For the text-containing cell, return its midpoint in [X, Y] coordinate format. 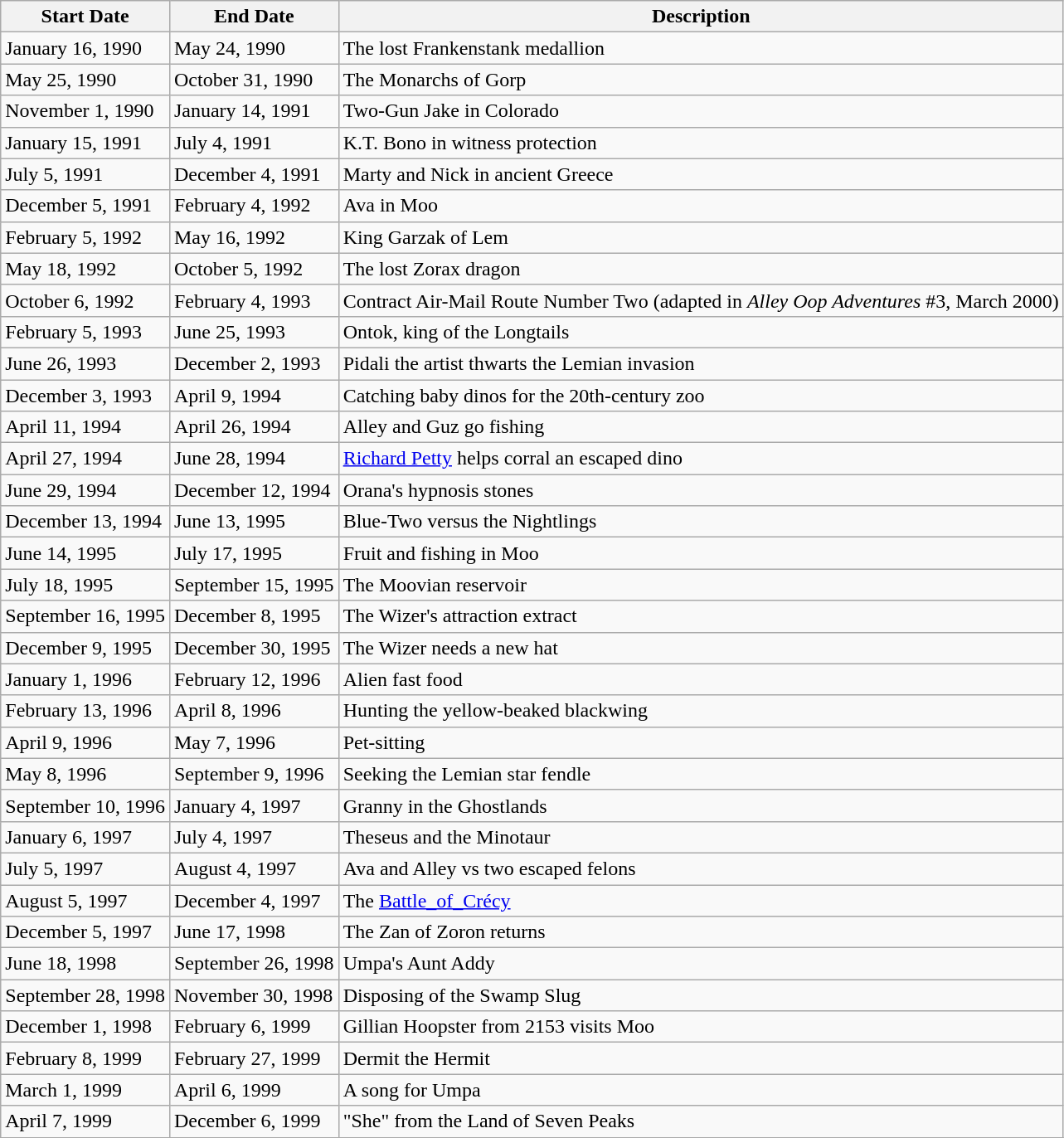
End Date [254, 17]
Ontok, king of the Longtails [701, 332]
July 4, 1991 [254, 143]
April 26, 1994 [254, 427]
February 5, 1993 [85, 332]
Hunting the yellow-beaked blackwing [701, 711]
November 1, 1990 [85, 111]
The Wizer needs a new hat [701, 648]
Pet-sitting [701, 742]
August 5, 1997 [85, 900]
December 1, 1998 [85, 1027]
Ava and Alley vs two escaped felons [701, 868]
The lost Frankenstank medallion [701, 48]
February 4, 1993 [254, 300]
March 1, 1999 [85, 1090]
June 29, 1994 [85, 490]
Pidali the artist thwarts the Lemian invasion [701, 363]
The Wizer's attraction extract [701, 616]
July 4, 1997 [254, 837]
June 17, 1998 [254, 932]
April 6, 1999 [254, 1090]
Marty and Nick in ancient Greece [701, 174]
January 6, 1997 [85, 837]
Start Date [85, 17]
Seeking the Lemian star fendle [701, 774]
Alley and Guz go fishing [701, 427]
The lost Zorax dragon [701, 269]
"She" from the Land of Seven Peaks [701, 1121]
April 8, 1996 [254, 711]
December 5, 1991 [85, 206]
Ava in Moo [701, 206]
A song for Umpa [701, 1090]
September 26, 1998 [254, 964]
October 6, 1992 [85, 300]
December 5, 1997 [85, 932]
June 18, 1998 [85, 964]
Theseus and the Minotaur [701, 837]
April 27, 1994 [85, 459]
Disposing of the Swamp Slug [701, 995]
April 7, 1999 [85, 1121]
February 6, 1999 [254, 1027]
Fruit and fishing in Moo [701, 553]
January 4, 1997 [254, 805]
January 1, 1996 [85, 679]
The Monarchs of Gorp [701, 80]
June 13, 1995 [254, 522]
Contract Air-Mail Route Number Two (adapted in Alley Oop Adventures #3, March 2000) [701, 300]
December 8, 1995 [254, 616]
July 18, 1995 [85, 585]
Umpa's Aunt Addy [701, 964]
January 14, 1991 [254, 111]
September 28, 1998 [85, 995]
May 24, 1990 [254, 48]
Dermit the Hermit [701, 1058]
Alien fast food [701, 679]
April 9, 1994 [254, 396]
January 16, 1990 [85, 48]
Description [701, 17]
December 30, 1995 [254, 648]
May 25, 1990 [85, 80]
May 16, 1992 [254, 237]
May 7, 1996 [254, 742]
December 6, 1999 [254, 1121]
K.T. Bono in witness protection [701, 143]
February 12, 1996 [254, 679]
February 13, 1996 [85, 711]
The Battle_of_Crécy [701, 900]
King Garzak of Lem [701, 237]
December 2, 1993 [254, 363]
June 14, 1995 [85, 553]
Richard Petty helps corral an escaped dino [701, 459]
September 10, 1996 [85, 805]
July 5, 1997 [85, 868]
May 8, 1996 [85, 774]
June 28, 1994 [254, 459]
February 8, 1999 [85, 1058]
April 9, 1996 [85, 742]
December 4, 1997 [254, 900]
December 13, 1994 [85, 522]
February 27, 1999 [254, 1058]
The Zan of Zoron returns [701, 932]
Granny in the Ghostlands [701, 805]
Two-Gun Jake in Colorado [701, 111]
September 15, 1995 [254, 585]
June 26, 1993 [85, 363]
April 11, 1994 [85, 427]
October 5, 1992 [254, 269]
June 25, 1993 [254, 332]
September 16, 1995 [85, 616]
December 4, 1991 [254, 174]
August 4, 1997 [254, 868]
December 9, 1995 [85, 648]
July 17, 1995 [254, 553]
November 30, 1998 [254, 995]
October 31, 1990 [254, 80]
July 5, 1991 [85, 174]
Blue-Two versus the Nightlings [701, 522]
Catching baby dinos for the 20th-century zoo [701, 396]
Orana's hypnosis stones [701, 490]
January 15, 1991 [85, 143]
Gillian Hoopster from 2153 visits Moo [701, 1027]
May 18, 1992 [85, 269]
The Moovian reservoir [701, 585]
December 3, 1993 [85, 396]
February 4, 1992 [254, 206]
September 9, 1996 [254, 774]
February 5, 1992 [85, 237]
December 12, 1994 [254, 490]
